Locate the cell with the specified text and output its (x, y) center coordinate. 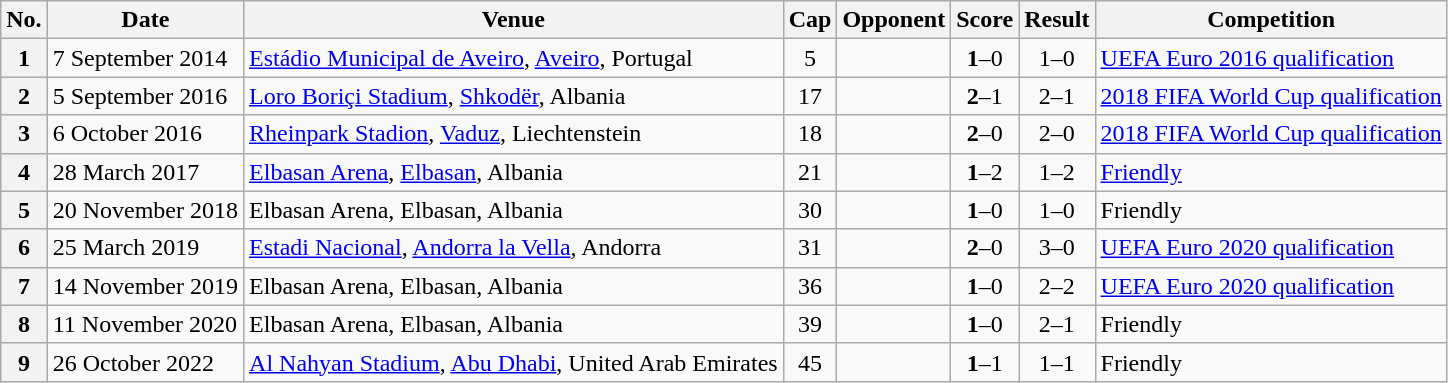
30 (810, 210)
28 March 2017 (145, 172)
No. (24, 20)
Rheinpark Stadion, Vaduz, Liechtenstein (514, 134)
Competition (1271, 20)
5 September 2016 (145, 96)
9 (24, 362)
39 (810, 324)
2–2 (1057, 286)
7 September 2014 (145, 58)
Opponent (894, 20)
26 October 2022 (145, 362)
Venue (514, 20)
45 (810, 362)
1 (24, 58)
7 (24, 286)
2 (24, 96)
8 (24, 324)
6 (24, 248)
Score (985, 20)
21 (810, 172)
Estádio Municipal de Aveiro, Aveiro, Portugal (514, 58)
20 November 2018 (145, 210)
25 March 2019 (145, 248)
4 (24, 172)
Cap (810, 20)
Al Nahyan Stadium, Abu Dhabi, United Arab Emirates (514, 362)
3–0 (1057, 248)
Loro Boriçi Stadium, Shkodër, Albania (514, 96)
6 October 2016 (145, 134)
36 (810, 286)
18 (810, 134)
Date (145, 20)
14 November 2019 (145, 286)
31 (810, 248)
Estadi Nacional, Andorra la Vella, Andorra (514, 248)
UEFA Euro 2016 qualification (1271, 58)
Result (1057, 20)
3 (24, 134)
17 (810, 96)
11 November 2020 (145, 324)
